Locate the cell with the specified text and output its [x, y] center coordinate. 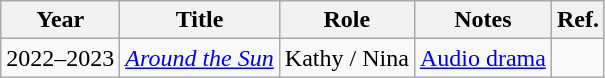
Around the Sun [200, 58]
Title [200, 20]
Audio drama [482, 58]
2022–2023 [60, 58]
Year [60, 20]
Role [346, 20]
Ref. [578, 20]
Notes [482, 20]
Kathy / Nina [346, 58]
